Pinpoint the cell where the given text exists, returning its (x, y) midpoint coordinate. 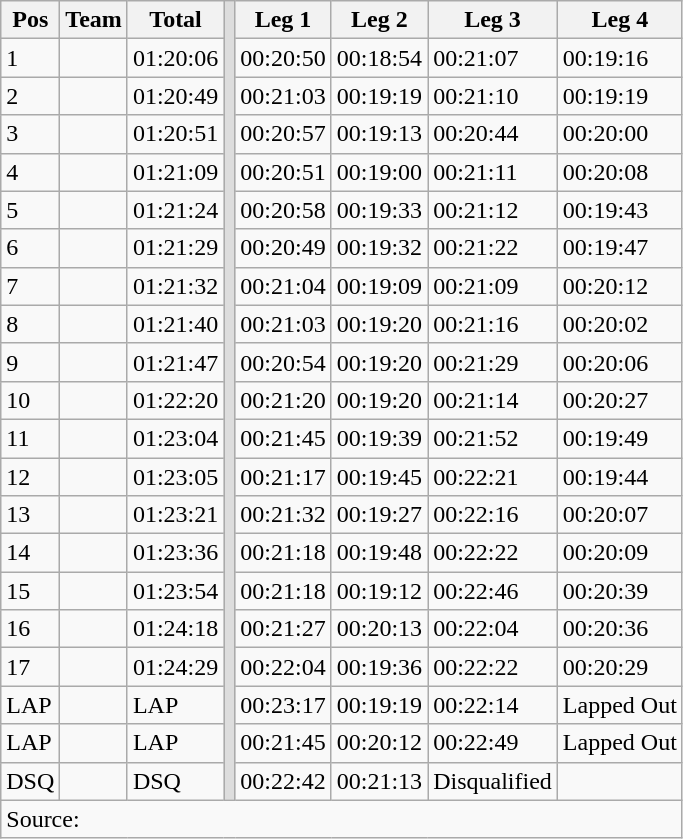
00:19:27 (379, 515)
00:19:39 (379, 438)
00:19:47 (620, 248)
16 (30, 629)
00:20:08 (620, 172)
00:20:27 (620, 400)
00:21:07 (493, 58)
00:21:04 (283, 286)
00:20:51 (283, 172)
Leg 1 (283, 20)
00:20:44 (493, 134)
Leg 2 (379, 20)
00:20:07 (620, 515)
01:24:29 (175, 667)
00:19:49 (620, 438)
00:19:48 (379, 553)
00:22:16 (493, 515)
00:21:10 (493, 96)
00:18:54 (379, 58)
01:22:20 (175, 400)
00:21:17 (283, 477)
14 (30, 553)
17 (30, 667)
01:24:18 (175, 629)
00:19:12 (379, 591)
00:21:29 (493, 362)
00:19:43 (620, 210)
01:20:06 (175, 58)
01:20:49 (175, 96)
01:23:21 (175, 515)
6 (30, 248)
00:19:09 (379, 286)
01:23:54 (175, 591)
3 (30, 134)
00:22:14 (493, 705)
12 (30, 477)
00:19:16 (620, 58)
00:22:46 (493, 591)
00:21:14 (493, 400)
00:20:54 (283, 362)
00:22:21 (493, 477)
01:21:24 (175, 210)
00:22:42 (283, 781)
00:19:13 (379, 134)
00:21:27 (283, 629)
00:19:33 (379, 210)
Source: (342, 819)
00:20:29 (620, 667)
00:21:16 (493, 324)
11 (30, 438)
00:21:12 (493, 210)
00:19:36 (379, 667)
01:21:32 (175, 286)
Team (94, 20)
00:19:45 (379, 477)
5 (30, 210)
00:20:57 (283, 134)
00:22:49 (493, 743)
00:21:11 (493, 172)
00:21:52 (493, 438)
00:20:13 (379, 629)
8 (30, 324)
01:21:47 (175, 362)
00:21:09 (493, 286)
00:20:06 (620, 362)
00:20:36 (620, 629)
1 (30, 58)
4 (30, 172)
00:20:39 (620, 591)
00:20:58 (283, 210)
01:23:05 (175, 477)
15 (30, 591)
2 (30, 96)
Total (175, 20)
00:20:49 (283, 248)
00:20:50 (283, 58)
Pos (30, 20)
Leg 4 (620, 20)
00:19:44 (620, 477)
00:21:32 (283, 515)
7 (30, 286)
13 (30, 515)
00:20:09 (620, 553)
00:19:00 (379, 172)
01:21:09 (175, 172)
00:23:17 (283, 705)
00:20:02 (620, 324)
00:20:00 (620, 134)
10 (30, 400)
01:21:40 (175, 324)
Leg 3 (493, 20)
01:21:29 (175, 248)
00:19:32 (379, 248)
00:21:22 (493, 248)
01:23:04 (175, 438)
00:21:20 (283, 400)
9 (30, 362)
01:20:51 (175, 134)
01:23:36 (175, 553)
00:21:13 (379, 781)
Disqualified (493, 781)
